Scan for the cell matching the given text and deliver its [X, Y] coordinate at center. 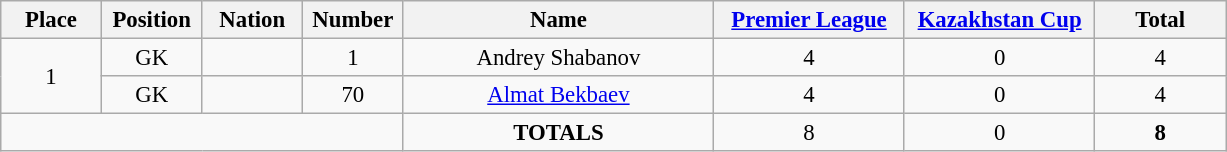
Andrey Shabanov [558, 58]
Total [1160, 20]
Name [558, 20]
Number [354, 20]
Nation [252, 20]
Position [152, 20]
70 [354, 95]
Kazakhstan Cup [1000, 20]
Almat Bekbaev [558, 95]
Place [52, 20]
TOTALS [558, 133]
Premier League [810, 20]
